Search for the cell housing the specified text and yield its [X, Y] center coordinate. 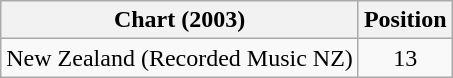
Chart (2003) [180, 20]
13 [405, 58]
New Zealand (Recorded Music NZ) [180, 58]
Position [405, 20]
